Output the [x, y] coordinate of the center of the cell containing the given text.  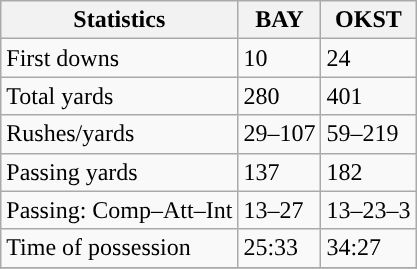
Total yards [120, 96]
13–23–3 [368, 210]
24 [368, 58]
25:33 [280, 248]
29–107 [280, 134]
59–219 [368, 134]
First downs [120, 58]
137 [280, 172]
10 [280, 58]
13–27 [280, 210]
401 [368, 96]
Statistics [120, 20]
280 [280, 96]
Passing yards [120, 172]
Passing: Comp–Att–Int [120, 210]
BAY [280, 20]
34:27 [368, 248]
182 [368, 172]
OKST [368, 20]
Time of possession [120, 248]
Rushes/yards [120, 134]
